Identify which cell holds the provided text, then report its (x, y) central coordinate. 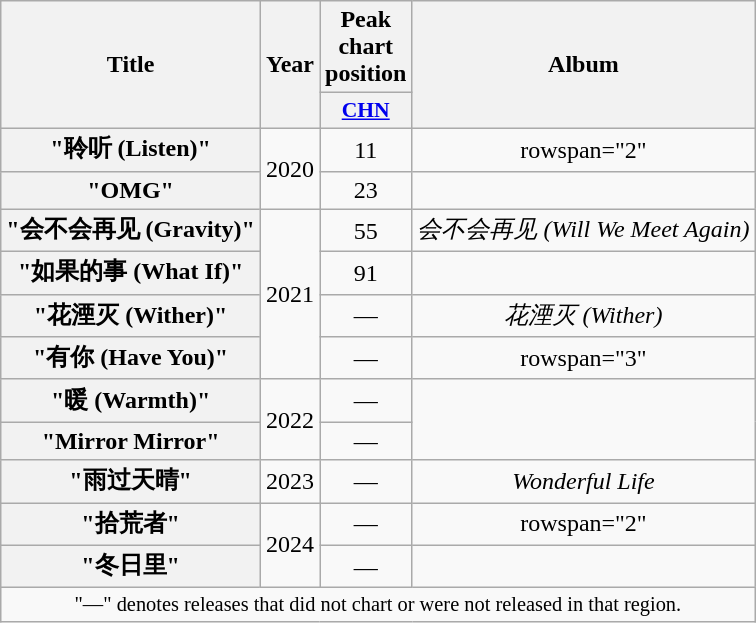
Year (290, 65)
"拾荒者" (131, 524)
91 (366, 274)
2022 (290, 420)
"有你 (Have You)" (131, 358)
"—" denotes releases that did not chart or were not released in that region. (378, 605)
rowspan="3" (584, 358)
Wonderful Life (584, 482)
CHN (366, 111)
11 (366, 150)
"Mirror Mirror" (131, 441)
23 (366, 190)
2024 (290, 544)
"雨过天晴" (131, 482)
"冬日里" (131, 566)
"会不会再见 (Gravity)" (131, 230)
2021 (290, 294)
2020 (290, 168)
花湮灭 (Wither) (584, 316)
Title (131, 65)
Album (584, 65)
"OMG" (131, 190)
"聆听 (Listen)" (131, 150)
Peak chart position (366, 47)
"如果的事 (What If)" (131, 274)
"暖 (Warmth)" (131, 400)
"花湮灭 (Wither)" (131, 316)
会不会再见 (Will We Meet Again) (584, 230)
55 (366, 230)
2023 (290, 482)
